Find where the given text appears and provide that cell's center as (X, Y) coordinate. 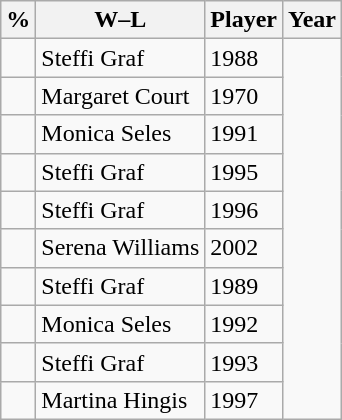
1993 (244, 362)
Year (312, 20)
2002 (244, 248)
W–L (120, 20)
% (18, 20)
Martina Hingis (120, 400)
Margaret Court (120, 96)
1997 (244, 400)
1996 (244, 210)
1988 (244, 58)
Player (244, 20)
1989 (244, 286)
1970 (244, 96)
Serena Williams (120, 248)
1995 (244, 172)
1992 (244, 324)
1991 (244, 134)
